Provide the (X, Y) coordinate of the cell's center where the given text is located.  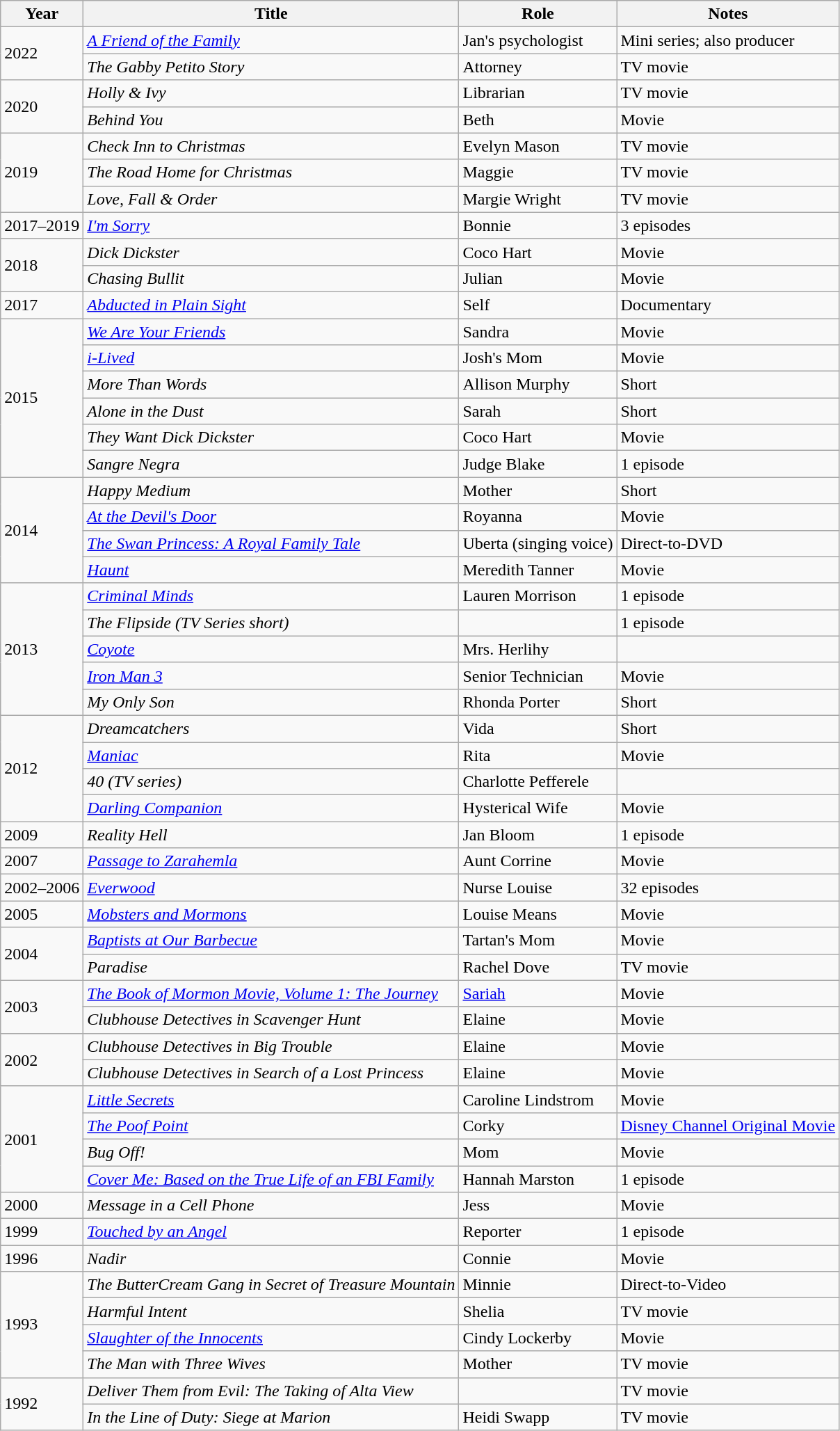
Corky (538, 1126)
Check Inn to Christmas (271, 146)
2002 (42, 1060)
Nadir (271, 1258)
Disney Channel Original Movie (728, 1126)
Attorney (538, 67)
Caroline Lindstrom (538, 1099)
Darling Companion (271, 808)
40 (TV series) (271, 782)
Self (538, 305)
At the Devil's Door (271, 517)
Jan Bloom (538, 835)
Beth (538, 120)
Mom (538, 1152)
Mobsters and Mormons (271, 914)
Tartan's Mom (538, 941)
The Road Home for Christmas (271, 173)
Sangre Negra (271, 464)
Cindy Lockerby (538, 1338)
Behind You (271, 120)
32 episodes (728, 888)
2009 (42, 835)
2001 (42, 1139)
Senior Technician (538, 675)
Julian (538, 278)
Nurse Louise (538, 888)
Shelia (538, 1311)
Everwood (271, 888)
The Swan Princess: A Royal Family Tale (271, 543)
Abducted in Plain Sight (271, 305)
Clubhouse Detectives in Scavenger Hunt (271, 1020)
Love, Fall & Order (271, 199)
Judge Blake (538, 464)
Coyote (271, 649)
Rhonda Porter (538, 702)
Slaughter of the Innocents (271, 1338)
Uberta (singing voice) (538, 543)
Reporter (538, 1232)
Message in a Cell Phone (271, 1206)
We Are Your Friends (271, 332)
Direct-to-DVD (728, 543)
Minnie (538, 1285)
Passage to Zarahemla (271, 861)
Maggie (538, 173)
Dick Dickster (271, 252)
Aunt Corrine (538, 861)
Role (538, 14)
2005 (42, 914)
Chasing Bullit (271, 278)
Dreamcatchers (271, 728)
Touched by an Angel (271, 1232)
2015 (42, 398)
Criminal Minds (271, 596)
Paradise (271, 967)
Clubhouse Detectives in Search of a Lost Princess (271, 1073)
Direct-to-Video (728, 1285)
Mrs. Herlihy (538, 649)
Happy Medium (271, 490)
They Want Dick Dickster (271, 438)
My Only Son (271, 702)
Charlotte Pefferele (538, 782)
Jess (538, 1206)
Allison Murphy (538, 385)
Royanna (538, 517)
2004 (42, 954)
Bonnie (538, 225)
I'm Sorry (271, 225)
2000 (42, 1206)
Meredith Tanner (538, 570)
1999 (42, 1232)
The Man with Three Wives (271, 1364)
2007 (42, 861)
Vida (538, 728)
A Friend of the Family (271, 40)
2018 (42, 265)
1996 (42, 1258)
Margie Wright (538, 199)
Sarah (538, 411)
2022 (42, 54)
Sariah (538, 993)
The Poof Point (271, 1126)
Haunt (271, 570)
Hannah Marston (538, 1179)
Jan's psychologist (538, 40)
2003 (42, 1007)
Sandra (538, 332)
Hysterical Wife (538, 808)
Iron Man 3 (271, 675)
Notes (728, 14)
Evelyn Mason (538, 146)
2002–2006 (42, 888)
Heidi Swapp (538, 1417)
1993 (42, 1325)
2019 (42, 173)
The ButterCream Gang in Secret of Treasure Mountain (271, 1285)
Maniac (271, 755)
2014 (42, 530)
Little Secrets (271, 1099)
Connie (538, 1258)
The Book of Mormon Movie, Volume 1: The Journey (271, 993)
i-Lived (271, 358)
2013 (42, 649)
Deliver Them from Evil: The Taking of Alta View (271, 1391)
The Gabby Petito Story (271, 67)
Year (42, 14)
Josh's Mom (538, 358)
Title (271, 14)
Rachel Dove (538, 967)
2020 (42, 106)
Rita (538, 755)
1992 (42, 1404)
3 episodes (728, 225)
Clubhouse Detectives in Big Trouble (271, 1046)
2017 (42, 305)
Lauren Morrison (538, 596)
Louise Means (538, 914)
Cover Me: Based on the True Life of an FBI Family (271, 1179)
2012 (42, 768)
Harmful Intent (271, 1311)
More Than Words (271, 385)
Holly & Ivy (271, 93)
Reality Hell (271, 835)
Mini series; also producer (728, 40)
Alone in the Dust (271, 411)
Bug Off! (271, 1152)
Documentary (728, 305)
2017–2019 (42, 225)
Librarian (538, 93)
The Flipside (TV Series short) (271, 623)
Baptists at Our Barbecue (271, 941)
In the Line of Duty: Siege at Marion (271, 1417)
